Scan for the cell matching the given text and deliver its [x, y] coordinate at center. 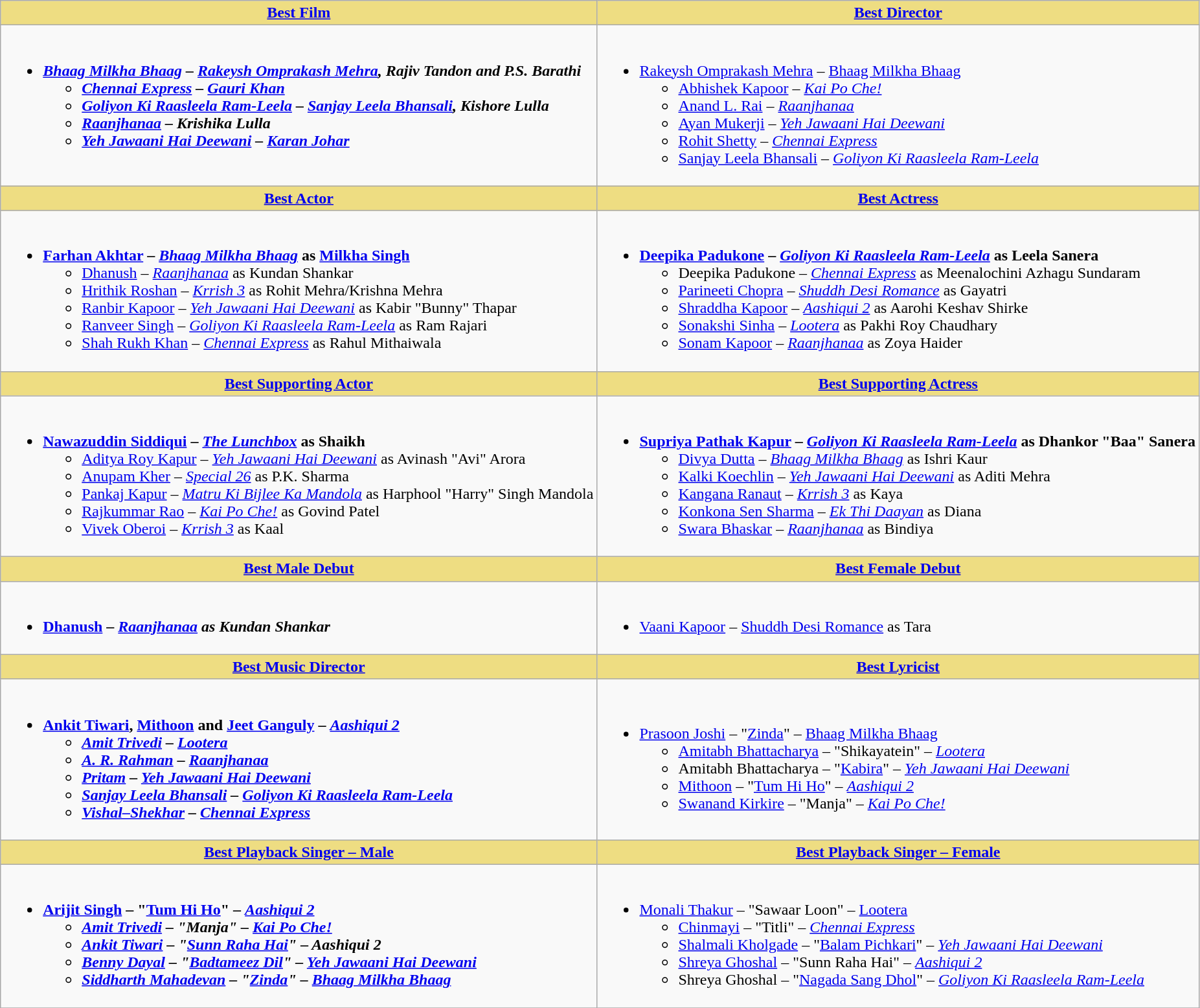
Best Actor [299, 198]
Best Music Director [299, 667]
Best Female Debut [898, 569]
Best Playback Singer – Female [898, 852]
Best Supporting Actress [898, 384]
Vaani Kapoor – Shuddh Desi Romance as Tara [898, 618]
Dhanush – Raanjhanaa as Kundan Shankar [299, 618]
Best Supporting Actor [299, 384]
Best Film [299, 13]
Best Lyricist [898, 667]
Best Playback Singer – Male [299, 852]
Best Actress [898, 198]
Best Director [898, 13]
Best Male Debut [299, 569]
